Pinpoint the cell where the given text exists, returning its (X, Y) midpoint coordinate. 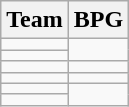
Team (35, 20)
BPG (98, 20)
